Pinpoint the cell where the given text exists, returning its (x, y) midpoint coordinate. 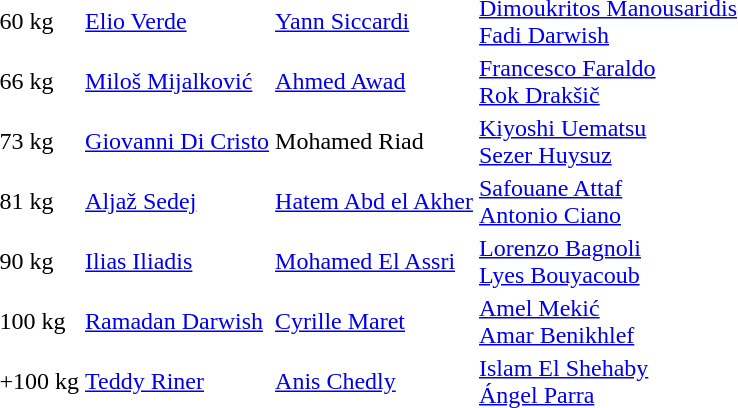
Ahmed Awad (374, 82)
Hatem Abd el Akher (374, 202)
Aljaž Sedej (178, 202)
Ramadan Darwish (178, 322)
Mohamed El Assri (374, 262)
Giovanni Di Cristo (178, 142)
Miloš Mijalković (178, 82)
Cyrille Maret (374, 322)
Ilias Iliadis (178, 262)
Mohamed Riad (374, 142)
